For the text-containing cell, return its midpoint in (x, y) coordinate format. 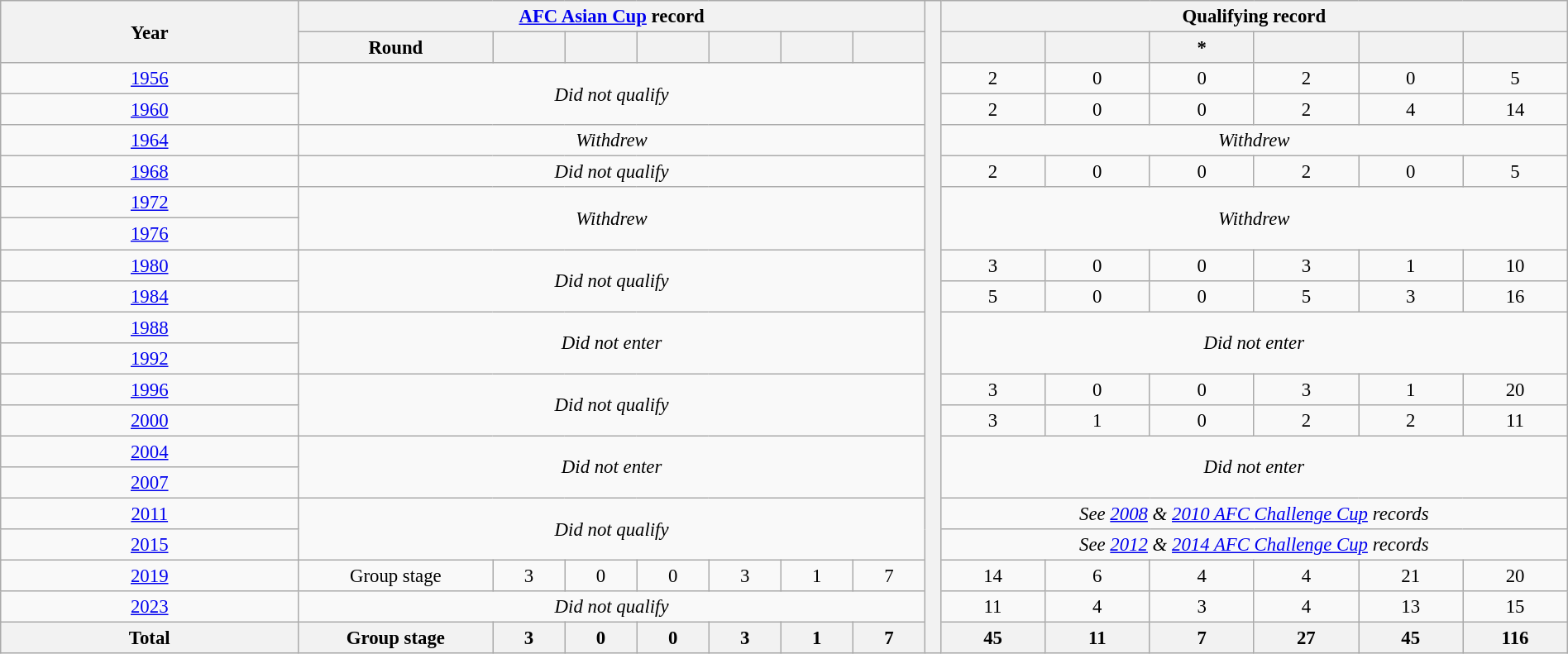
116 (1515, 638)
1960 (150, 110)
1972 (150, 203)
2023 (150, 607)
27 (1306, 638)
* (1202, 48)
1984 (150, 296)
1976 (150, 234)
Total (150, 638)
2000 (150, 421)
Year (150, 31)
21 (1410, 576)
1964 (150, 141)
1996 (150, 389)
2007 (150, 483)
AFC Asian Cup record (612, 17)
16 (1515, 296)
1956 (150, 79)
Qualifying record (1254, 17)
1992 (150, 358)
15 (1515, 607)
2004 (150, 451)
1968 (150, 172)
1980 (150, 265)
10 (1515, 265)
2015 (150, 545)
13 (1410, 607)
6 (1097, 576)
Round (395, 48)
See 2012 & 2014 AFC Challenge Cup records (1254, 545)
See 2008 & 2010 AFC Challenge Cup records (1254, 513)
2019 (150, 576)
2011 (150, 513)
1988 (150, 327)
